Extract the (x, y) coordinate from the center of the cell holding the provided text.  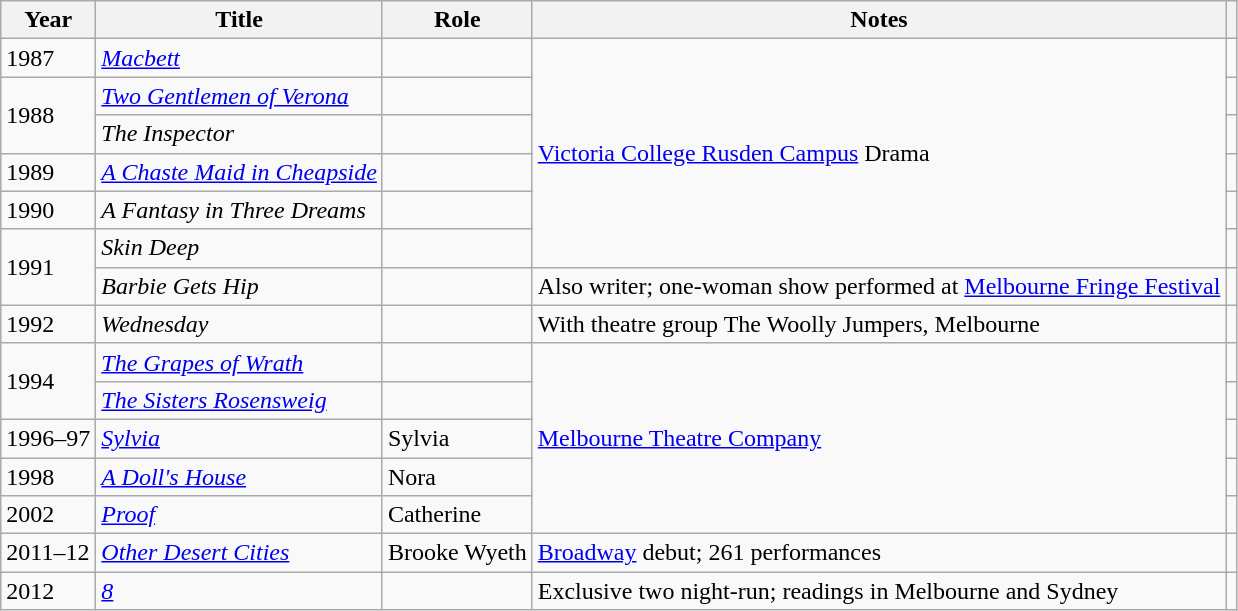
Melbourne Theatre Company (879, 438)
2012 (48, 591)
Skin Deep (240, 248)
A Fantasy in Three Dreams (240, 210)
Victoria College Rusden Campus Drama (879, 153)
1994 (48, 381)
1989 (48, 172)
1998 (48, 477)
A Doll's House (240, 477)
1987 (48, 58)
Exclusive two night-run; readings in Melbourne and Sydney (879, 591)
Two Gentlemen of Verona (240, 96)
Role (457, 20)
1988 (48, 115)
1992 (48, 324)
A Chaste Maid in Cheapside (240, 172)
2011–12 (48, 553)
Wednesday (240, 324)
Macbett (240, 58)
Notes (879, 20)
Catherine (457, 515)
With theatre group The Woolly Jumpers, Melbourne (879, 324)
Nora (457, 477)
Broadway debut; 261 performances (879, 553)
Also writer; one-woman show performed at Melbourne Fringe Festival (879, 286)
The Grapes of Wrath (240, 362)
The Sisters Rosensweig (240, 400)
Proof (240, 515)
Title (240, 20)
Other Desert Cities (240, 553)
Year (48, 20)
Brooke Wyeth (457, 553)
8 (240, 591)
Barbie Gets Hip (240, 286)
1996–97 (48, 438)
1990 (48, 210)
1991 (48, 267)
2002 (48, 515)
The Inspector (240, 134)
